Locate the cell with the specified text and output its (X, Y) center coordinate. 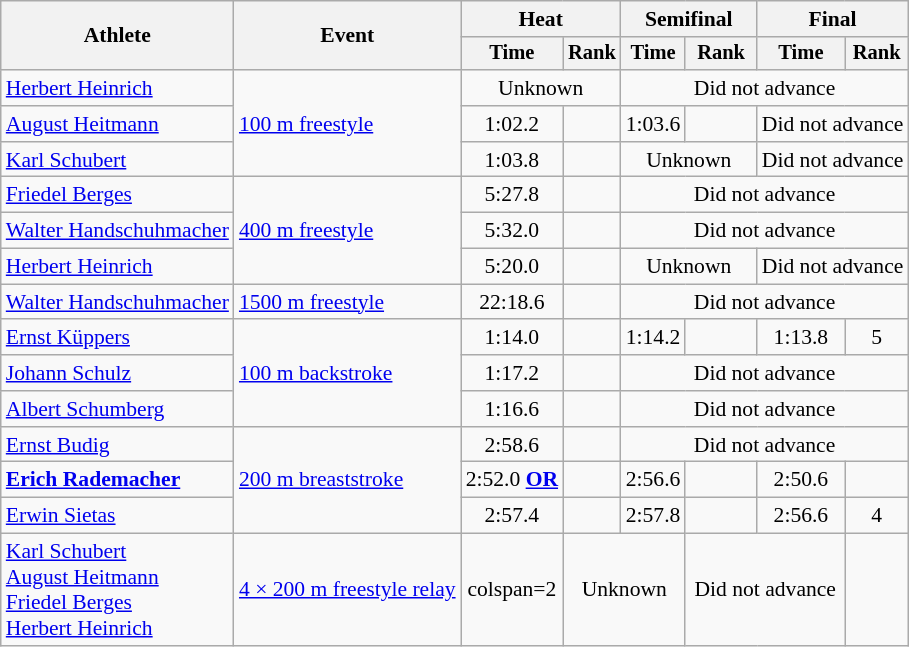
100 m backstroke (348, 374)
Friedel Berges (118, 195)
colspan=2 (512, 590)
5:32.0 (512, 231)
1500 m freestyle (348, 302)
2:57.8 (654, 516)
22:18.6 (512, 302)
1:02.2 (512, 124)
Ernst Küppers (118, 338)
August Heitmann (118, 124)
1:14.0 (512, 338)
Ernst Budig (118, 445)
1:13.8 (801, 338)
Albert Schumberg (118, 409)
2:58.6 (512, 445)
1:03.6 (654, 124)
1:17.2 (512, 373)
4 (876, 516)
Athlete (118, 36)
Karl Schubert (118, 160)
400 m freestyle (348, 230)
5:27.8 (512, 195)
1:16.6 (512, 409)
Karl SchubertAugust HeitmannFriedel BergesHerbert Heinrich (118, 590)
Semifinal (689, 19)
Heat (541, 19)
Johann Schulz (118, 373)
100 m freestyle (348, 124)
2:57.4 (512, 516)
1:14.2 (654, 338)
2:52.0 OR (512, 480)
4 × 200 m freestyle relay (348, 590)
Event (348, 36)
200 m breaststroke (348, 480)
2:50.6 (801, 480)
Erich Rademacher (118, 480)
1:03.8 (512, 160)
Final (833, 19)
Erwin Sietas (118, 516)
5 (876, 338)
5:20.0 (512, 267)
